Return the [x, y] coordinate for the center point of the cell that contains the specified text.  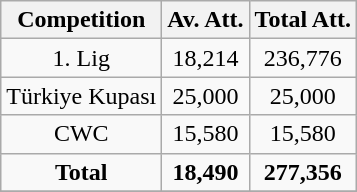
236,776 [303, 58]
1. Lig [82, 58]
277,356 [303, 172]
CWC [82, 134]
Av. Att. [206, 20]
18,214 [206, 58]
18,490 [206, 172]
Total Att. [303, 20]
Türkiye Kupası [82, 96]
Total [82, 172]
Competition [82, 20]
